Find where the given text appears and provide that cell's center as (x, y) coordinate. 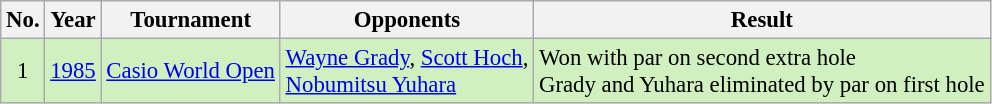
1985 (73, 72)
Tournament (190, 20)
Won with par on second extra holeGrady and Yuhara eliminated by par on first hole (762, 72)
1 (23, 72)
No. (23, 20)
Result (762, 20)
Year (73, 20)
Opponents (406, 20)
Casio World Open (190, 72)
Wayne Grady, Scott Hoch, Nobumitsu Yuhara (406, 72)
